Output the (X, Y) coordinate of the center of the cell containing the given text.  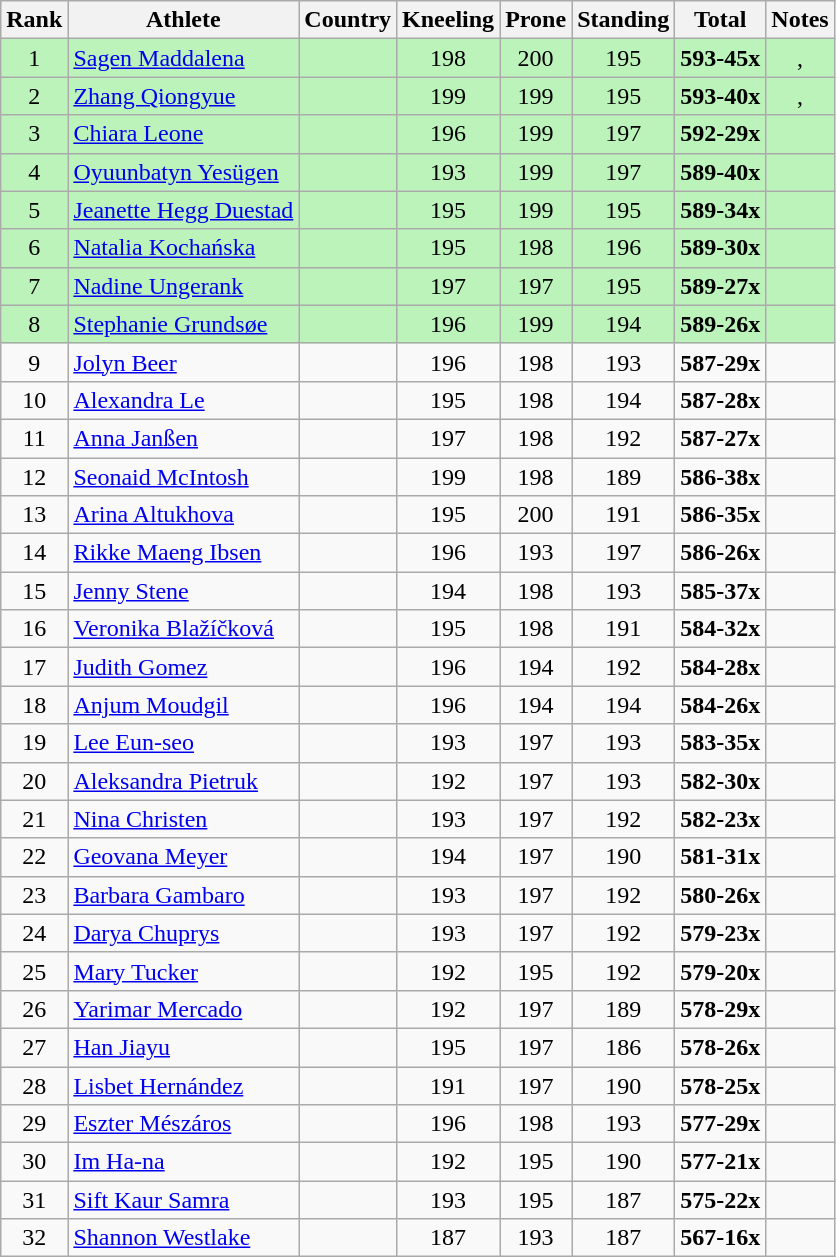
3 (34, 134)
13 (34, 515)
Rikke Maeng Ibsen (184, 553)
8 (34, 324)
586-26x (720, 553)
2 (34, 96)
589-27x (720, 286)
592-29x (720, 134)
Seonaid McIntosh (184, 477)
581-31x (720, 857)
30 (34, 1162)
Judith Gomez (184, 667)
28 (34, 1085)
577-29x (720, 1124)
Jeanette Hegg Duestad (184, 210)
21 (34, 819)
Rank (34, 20)
9 (34, 362)
31 (34, 1200)
Zhang Qiongyue (184, 96)
567-16x (720, 1238)
Eszter Mészáros (184, 1124)
582-30x (720, 781)
579-20x (720, 971)
Oyuunbatyn Yesügen (184, 172)
579-23x (720, 933)
Darya Chuprys (184, 933)
32 (34, 1238)
19 (34, 743)
16 (34, 629)
29 (34, 1124)
Standing (624, 20)
589-40x (720, 172)
584-32x (720, 629)
593-40x (720, 96)
575-22x (720, 1200)
17 (34, 667)
583-35x (720, 743)
Sift Kaur Samra (184, 1200)
15 (34, 591)
12 (34, 477)
27 (34, 1047)
23 (34, 895)
Yarimar Mercado (184, 1009)
585-37x (720, 591)
589-26x (720, 324)
Anna Janßen (184, 438)
584-28x (720, 667)
586-35x (720, 515)
577-21x (720, 1162)
578-25x (720, 1085)
Kneeling (448, 20)
7 (34, 286)
587-28x (720, 400)
578-29x (720, 1009)
Chiara Leone (184, 134)
20 (34, 781)
Lisbet Hernández (184, 1085)
11 (34, 438)
Arina Altukhova (184, 515)
Im Ha-na (184, 1162)
Barbara Gambaro (184, 895)
Han Jiayu (184, 1047)
1 (34, 58)
Total (720, 20)
587-29x (720, 362)
Aleksandra Pietruk (184, 781)
Shannon Westlake (184, 1238)
578-26x (720, 1047)
593-45x (720, 58)
Lee Eun-seo (184, 743)
Athlete (184, 20)
6 (34, 248)
18 (34, 705)
Sagen Maddalena (184, 58)
Alexandra Le (184, 400)
25 (34, 971)
Country (348, 20)
584-26x (720, 705)
Veronika Blažíčková (184, 629)
587-27x (720, 438)
Stephanie Grundsøe (184, 324)
Prone (536, 20)
5 (34, 210)
Nadine Ungerank (184, 286)
Natalia Kochańska (184, 248)
580-26x (720, 895)
582-23x (720, 819)
589-30x (720, 248)
Nina Christen (184, 819)
24 (34, 933)
22 (34, 857)
Anjum Moudgil (184, 705)
586-38x (720, 477)
Notes (800, 20)
186 (624, 1047)
Mary Tucker (184, 971)
589-34x (720, 210)
Jenny Stene (184, 591)
10 (34, 400)
4 (34, 172)
26 (34, 1009)
14 (34, 553)
Jolyn Beer (184, 362)
Geovana Meyer (184, 857)
